Detect which cell encompasses the target text, then output its [X, Y] center coordinate. 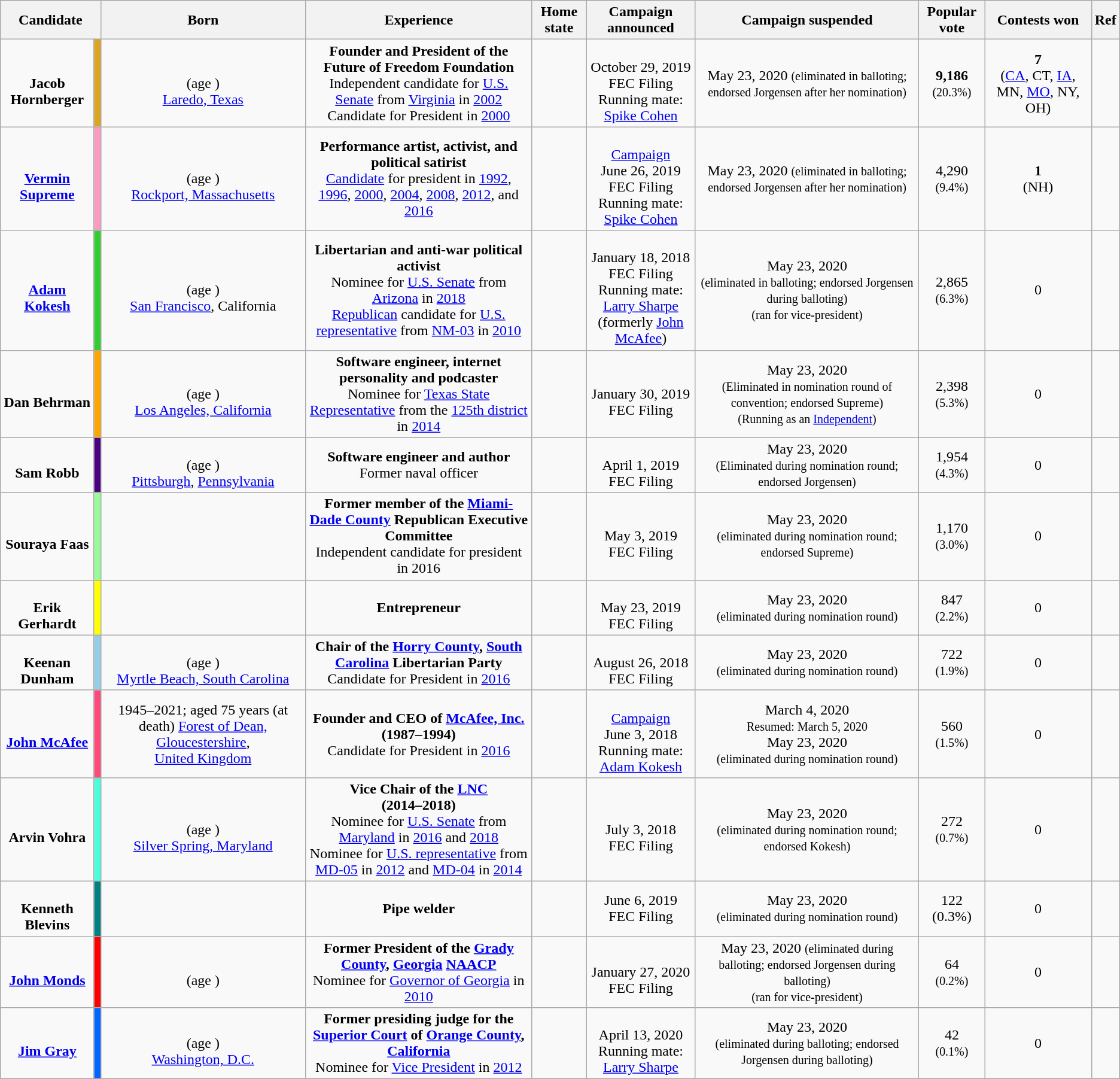
(age )Laredo, Texas [203, 83]
Former member of the Miami-Dade County Republican Executive Committee Independent candidate for president in 2016 [419, 536]
(age ) Washington, D.C. [203, 1044]
2,398(5.3%) [952, 394]
June 6, 2019FEC Filing [641, 908]
1,170(3.0%) [952, 536]
Software engineer, internet personality and podcasterNominee for Texas State Representative from the 125th district in 2014 [419, 394]
122(0.3%) [952, 908]
March 4, 2020Resumed: March 5, 2020May 23, 2020(eliminated during nomination round) [807, 734]
Former presiding judge for the Superior Court of Orange County, CaliforniaNominee for Vice President in 2012 [419, 1044]
Founder and President of the Future of Freedom FoundationIndependent candidate for U.S. Senate from Virginia in 2002Candidate for President in 2000 [419, 83]
May 23, 2020(Eliminated during nomination round; endorsed Jorgensen) [807, 465]
1945–2021; aged 75 years (at death) Forest of Dean, Gloucestershire,United Kingdom [203, 734]
Sam Robb [47, 465]
Campaign announced [641, 20]
April 13, 2020Running mate: Larry Sharpe [641, 1044]
(age )Pittsburgh, Pennsylvania [203, 465]
(age )Los Angeles, California [203, 394]
May 23, 2020(eliminated during balloting; endorsed Jorgensen during balloting) [807, 1044]
4,290(9.4%) [952, 178]
CampaignJune 26, 2019FEC FilingRunning mate: Spike Cohen [641, 178]
October 29, 2019FEC FilingRunning mate: Spike Cohen [641, 83]
May 23, 2020(Eliminated in nomination round of convention; endorsed Supreme)(Running as an Independent) [807, 394]
Popular vote [952, 20]
Former President of the Grady County, Georgia NAACP Nominee for Governor of Georgia in 2010 [419, 972]
CampaignJune 3, 2018Running mate: Adam Kokesh [641, 734]
Candidate [50, 20]
Contests won [1038, 20]
Kenneth Blevins [47, 908]
Campaign suspended [807, 20]
(age ) Rockport, Massachusetts [203, 178]
1(NH) [1038, 178]
Dan Behrman [47, 394]
May 23, 2020(eliminated during nomination round; endorsed Kokesh) [807, 829]
Ref [1106, 20]
Keenan Dunham [47, 662]
560(1.5%) [952, 734]
Software engineer and authorFormer naval officer [419, 465]
272(0.7%) [952, 829]
Souraya Faas [47, 536]
(age )Myrtle Beach, South Carolina [203, 662]
Vermin Supreme [47, 178]
2,865(6.3%) [952, 290]
Performance artist, activist, and political satiristCandidate for president in 1992, 1996, 2000, 2004, 2008, 2012, and 2016 [419, 178]
64(0.2%) [952, 972]
January 30, 2019FEC Filing [641, 394]
(age )Silver Spring, Maryland [203, 829]
Home state [559, 20]
August 26, 2018FEC Filing [641, 662]
May 23, 2020 (eliminated during balloting; endorsed Jorgensen during balloting)(ran for vice-president) [807, 972]
Founder and CEO of McAfee, Inc.(1987–1994) Candidate for President in 2016 [419, 734]
Jacob Hornberger [47, 83]
January 27, 2020FEC Filing [641, 972]
42(0.1%) [952, 1044]
John Monds [47, 972]
Erik Gerhardt [47, 607]
May 23, 2019FEC Filing [641, 607]
847(2.2%) [952, 607]
7(CA, CT, IA, MN, MO, NY, OH) [1038, 83]
Arvin Vohra [47, 829]
Chair of the Horry County, South Carolina Libertarian PartyCandidate for President in 2016 [419, 662]
Experience [419, 20]
May 3, 2019FEC Filing [641, 536]
9,186(20.3%) [952, 83]
722(1.9%) [952, 662]
John McAfee [47, 734]
(age )San Francisco, California [203, 290]
Born [203, 20]
Entrepreneur [419, 607]
Pipe welder [419, 908]
1,954(4.3%) [952, 465]
(age ) [203, 972]
January 18, 2018FEC Filing Running mate: Larry Sharpe(formerly John McAfee) [641, 290]
Jim Gray [47, 1044]
May 23, 2020(eliminated in balloting; endorsed Jorgensen during balloting)(ran for vice-president) [807, 290]
July 3, 2018FEC Filing [641, 829]
April 1, 2019FEC Filing [641, 465]
May 23, 2020(eliminated during nomination round; endorsed Supreme) [807, 536]
Adam Kokesh [47, 290]
